Capture the cell that displays the provided text and extract its [X, Y] central coordinate. 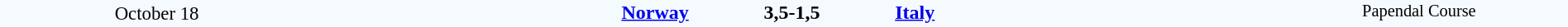
Italy [1082, 12]
Papendal Course [1419, 13]
3,5-1,5 [791, 12]
Norway [501, 12]
October 18 [157, 13]
